Pinpoint the cell where the given text exists, returning its [x, y] midpoint coordinate. 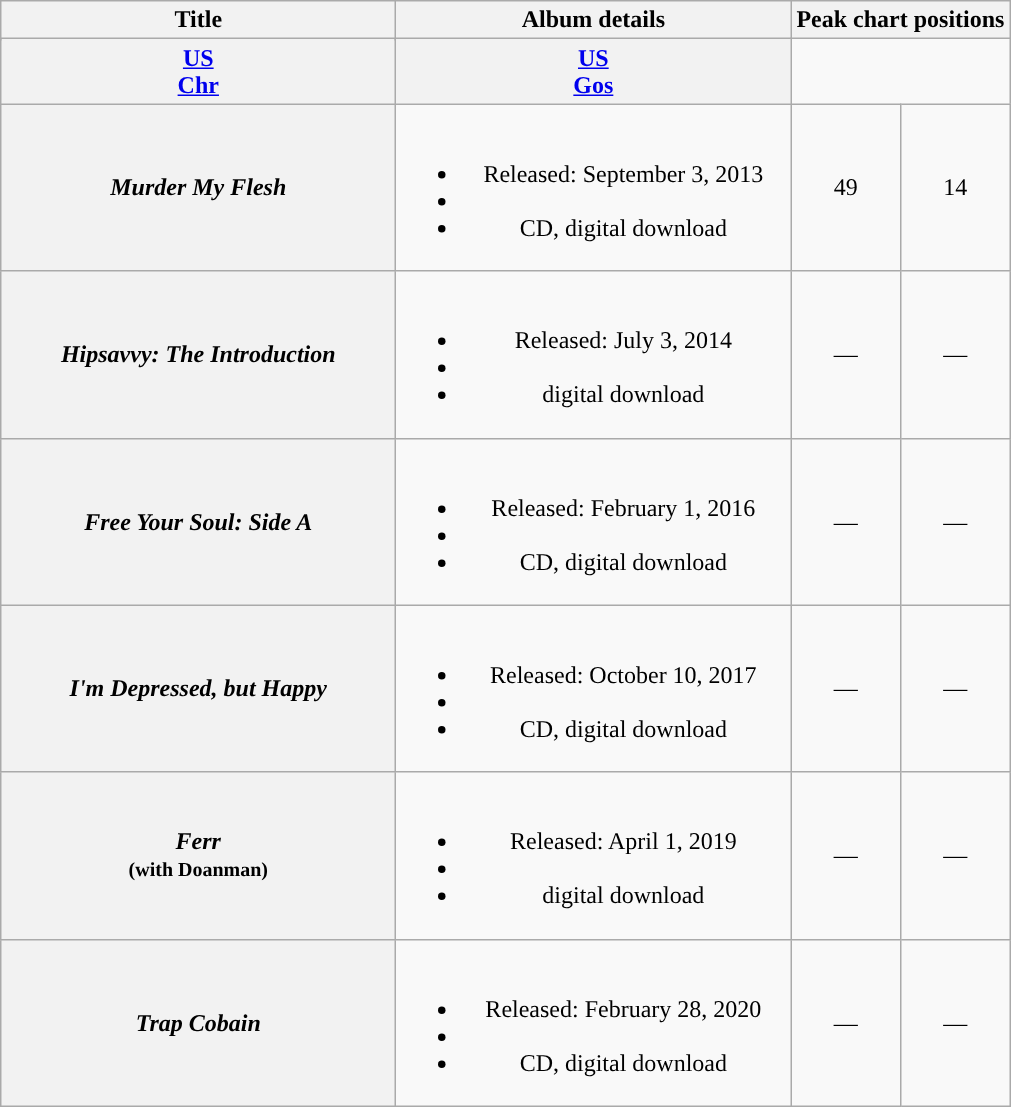
Title [198, 20]
I'm Depressed, but Happy [198, 688]
Free Your Soul: Side A [198, 522]
Released: February 1, 2016CD, digital download [594, 522]
Released: February 28, 2020CD, digital download [594, 1022]
Released: September 3, 2013CD, digital download [594, 188]
Murder My Flesh [198, 188]
Released: July 3, 2014digital download [594, 354]
Released: October 10, 2017CD, digital download [594, 688]
Trap Cobain [198, 1022]
Peak chart positions [900, 20]
USChr [198, 72]
14 [955, 188]
Hipsavvy: The Introduction [198, 354]
Released: April 1, 2019digital download [594, 856]
USGos [594, 72]
49 [846, 188]
Album details [594, 20]
Ferr(with Doanman) [198, 856]
